Determine the [x, y] coordinate at the center of the cell enclosing the given text.  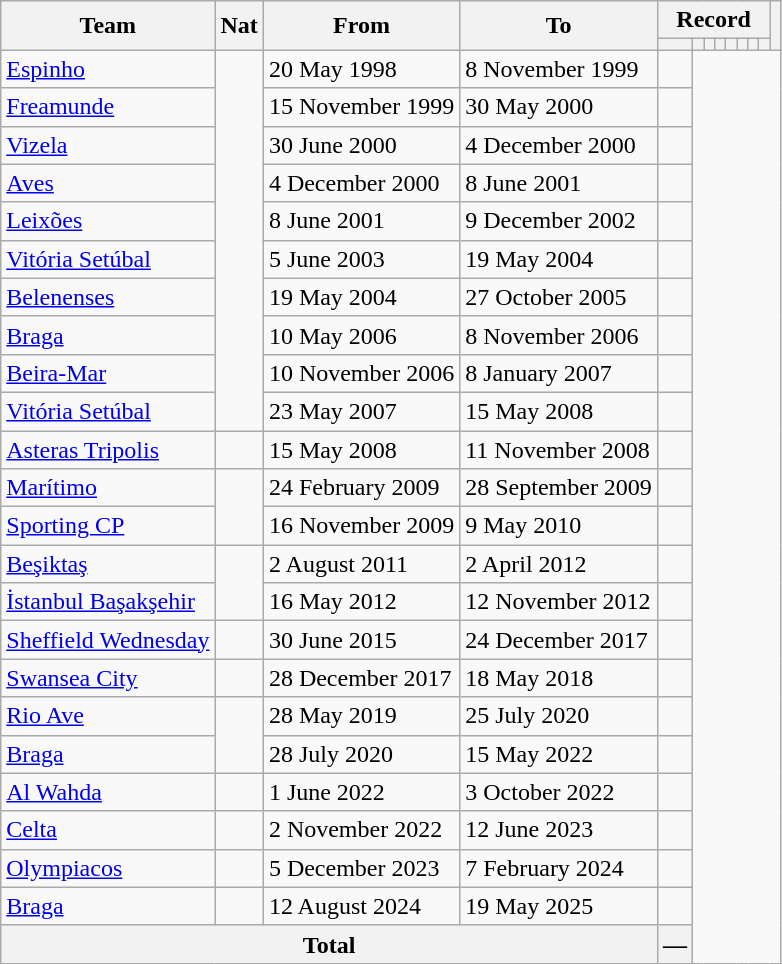
24 December 2017 [559, 640]
Leixões [108, 221]
Vizela [108, 145]
8 January 2007 [559, 373]
8 November 2006 [559, 335]
Beşiktaş [108, 564]
15 May 2022 [559, 754]
Sporting CP [108, 526]
9 May 2010 [559, 526]
15 November 1999 [361, 107]
5 June 2003 [361, 259]
Freamunde [108, 107]
16 November 2009 [361, 526]
2 April 2012 [559, 564]
Espinho [108, 69]
Beira-Mar [108, 373]
28 May 2019 [361, 716]
1 June 2022 [361, 792]
28 September 2009 [559, 488]
23 May 2007 [361, 411]
28 July 2020 [361, 754]
30 June 2015 [361, 640]
Olympiacos [108, 868]
3 October 2022 [559, 792]
To [559, 26]
10 May 2006 [361, 335]
— [674, 944]
Sheffield Wednesday [108, 640]
Nat [239, 26]
10 November 2006 [361, 373]
From [361, 26]
28 December 2017 [361, 678]
20 May 1998 [361, 69]
7 February 2024 [559, 868]
9 December 2002 [559, 221]
24 February 2009 [361, 488]
12 August 2024 [361, 906]
2 August 2011 [361, 564]
Celta [108, 830]
25 July 2020 [559, 716]
27 October 2005 [559, 297]
Team [108, 26]
Record [713, 20]
Asteras Tripolis [108, 449]
Aves [108, 183]
Belenenses [108, 297]
12 November 2012 [559, 602]
Swansea City [108, 678]
Marítimo [108, 488]
2 November 2022 [361, 830]
16 May 2012 [361, 602]
30 May 2000 [559, 107]
11 November 2008 [559, 449]
İstanbul Başakşehir [108, 602]
8 November 1999 [559, 69]
Al Wahda [108, 792]
19 May 2025 [559, 906]
Rio Ave [108, 716]
Total [330, 944]
12 June 2023 [559, 830]
18 May 2018 [559, 678]
5 December 2023 [361, 868]
30 June 2000 [361, 145]
